Determine the [x, y] coordinate at the center of the cell enclosing the given text.  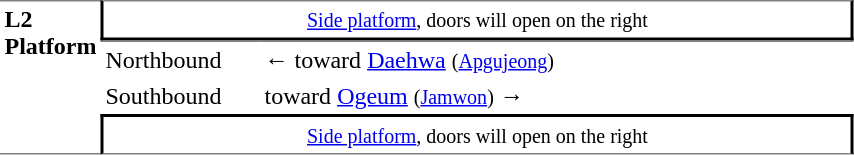
toward Ogeum (Jamwon) → [557, 96]
Northbound [180, 59]
← toward Daehwa (Apgujeong) [557, 59]
Southbound [180, 96]
L2Platform [50, 77]
